Return [x, y] of the center of cell containing provided text 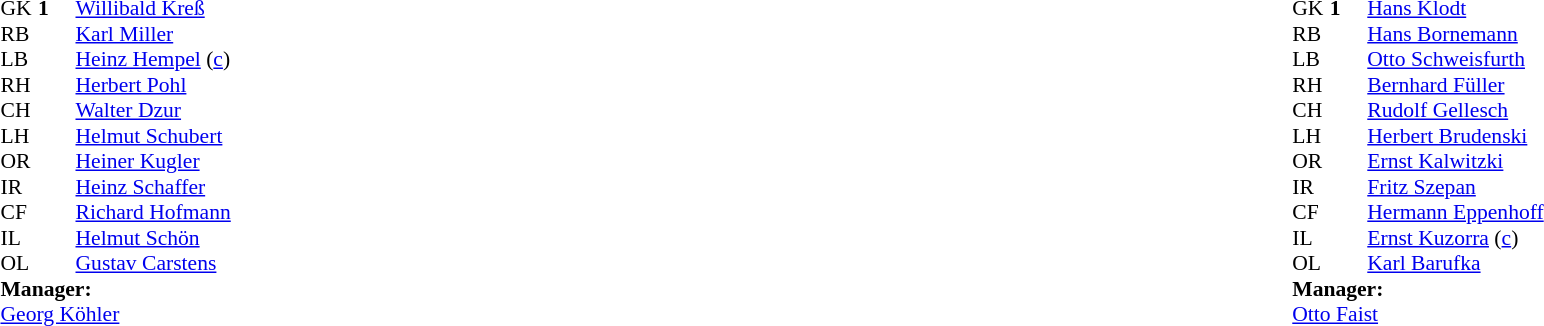
Hans Bornemann [1455, 34]
Otto Schweisfurth [1455, 59]
Heinz Hempel (c) [154, 59]
Bernhard Füller [1455, 85]
Rudolf Gellesch [1455, 111]
Ernst Kalwitzki [1455, 161]
Herbert Pohl [154, 85]
Fritz Szepan [1455, 187]
Karl Miller [154, 34]
Gustav Carstens [154, 263]
Karl Barufka [1455, 263]
Ernst Kuzorra (c) [1455, 238]
Heiner Kugler [154, 161]
Helmut Schubert [154, 136]
Walter Dzur [154, 111]
Hermann Eppenhoff [1455, 213]
Richard Hofmann [154, 213]
Herbert Brudenski [1455, 136]
Heinz Schaffer [154, 187]
Helmut Schön [154, 238]
